For the text-containing cell, return its midpoint in [X, Y] coordinate format. 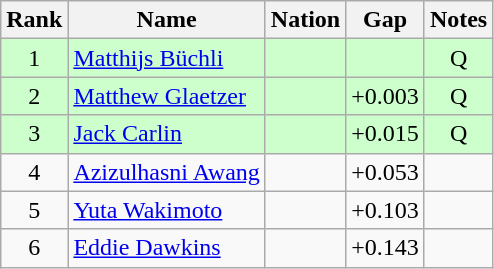
Eddie Dawkins [166, 248]
3 [34, 134]
Jack Carlin [166, 134]
Nation [305, 20]
Name [166, 20]
+0.015 [386, 134]
Notes [458, 20]
+0.003 [386, 96]
+0.103 [386, 210]
Rank [34, 20]
6 [34, 248]
+0.143 [386, 248]
+0.053 [386, 172]
Matthew Glaetzer [166, 96]
4 [34, 172]
Gap [386, 20]
1 [34, 58]
Matthijs Büchli [166, 58]
2 [34, 96]
Azizulhasni Awang [166, 172]
5 [34, 210]
Yuta Wakimoto [166, 210]
